Search for the cell housing the specified text and yield its [x, y] center coordinate. 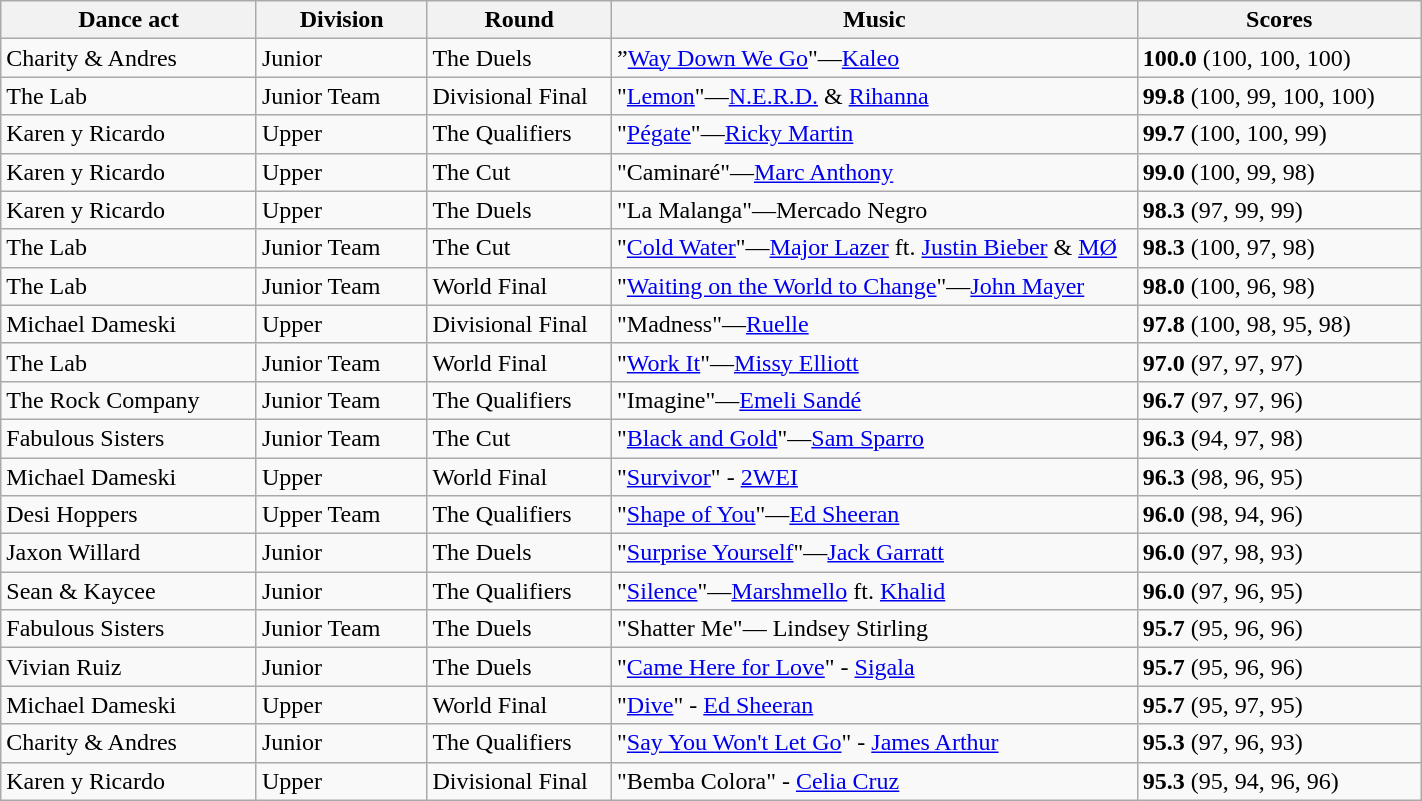
"Silence"—Marshmello ft. Khalid [875, 591]
Desi Hoppers [129, 515]
99.7 (100, 100, 99) [1279, 134]
"Waiting on the World to Change"—John Mayer [875, 286]
"Work It"—Missy Elliott [875, 362]
"Came Here for Love" - Sigala [875, 667]
"La Malanga"—Mercado Negro [875, 210]
98.3 (100, 97, 98) [1279, 248]
”Way Down We Go"—Kaleo [875, 58]
"Dive" - Ed Sheeran [875, 705]
Vivian Ruiz [129, 667]
"Madness"—Ruelle [875, 324]
96.0 (98, 94, 96) [1279, 515]
95.3 (97, 96, 93) [1279, 743]
"Shatter Me"— Lindsey Stirling [875, 629]
95.7 (95, 97, 95) [1279, 705]
100.0 (100, 100, 100) [1279, 58]
"Black and Gold"—Sam Sparro [875, 438]
"Survivor" - 2WEI [875, 477]
95.3 (95, 94, 96, 96) [1279, 781]
"Caminaré"—Marc Anthony [875, 172]
99.0 (100, 99, 98) [1279, 172]
Round [520, 20]
96.7 (97, 97, 96) [1279, 400]
"Pégate"—Ricky Martin [875, 134]
Division [341, 20]
Sean & Kaycee [129, 591]
96.3 (94, 97, 98) [1279, 438]
"Imagine"—Emeli Sandé [875, 400]
"Surprise Yourself"—Jack Garratt [875, 553]
98.3 (97, 99, 99) [1279, 210]
97.8 (100, 98, 95, 98) [1279, 324]
96.0 (97, 98, 93) [1279, 553]
Scores [1279, 20]
"Lemon"—N.E.R.D. & Rihanna [875, 96]
"Bemba Colora" - Celia Cruz [875, 781]
99.8 (100, 99, 100, 100) [1279, 96]
96.0 (97, 96, 95) [1279, 591]
Jaxon Willard [129, 553]
98.0 (100, 96, 98) [1279, 286]
97.0 (97, 97, 97) [1279, 362]
Dance act [129, 20]
96.3 (98, 96, 95) [1279, 477]
"Shape of You"—Ed Sheeran [875, 515]
"Cold Water"—Major Lazer ft. Justin Bieber & MØ [875, 248]
Upper Team [341, 515]
Music [875, 20]
The Rock Company [129, 400]
"Say You Won't Let Go" - James Arthur [875, 743]
